Determine the (x, y) coordinate at the center of the cell enclosing the given text.  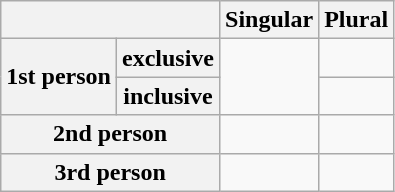
Plural (356, 20)
2nd person (110, 134)
1st person (59, 77)
Singular (270, 20)
inclusive (168, 96)
exclusive (168, 58)
3rd person (110, 172)
